Find where the given text appears and provide that cell's center as [X, Y] coordinate. 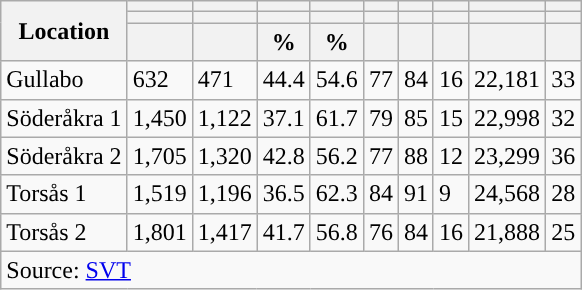
91 [416, 194]
Source: SVT [291, 270]
1,519 [160, 194]
76 [380, 232]
56.2 [336, 156]
85 [416, 118]
25 [564, 232]
Söderåkra 2 [64, 156]
Söderåkra 1 [64, 118]
Torsås 1 [64, 194]
44.4 [284, 80]
42.8 [284, 156]
62.3 [336, 194]
9 [450, 194]
54.6 [336, 80]
28 [564, 194]
36.5 [284, 194]
24,568 [508, 194]
1,450 [160, 118]
1,196 [224, 194]
22,998 [508, 118]
Location [64, 31]
37.1 [284, 118]
33 [564, 80]
36 [564, 156]
1,320 [224, 156]
12 [450, 156]
88 [416, 156]
15 [450, 118]
632 [160, 80]
21,888 [508, 232]
23,299 [508, 156]
41.7 [284, 232]
61.7 [336, 118]
56.8 [336, 232]
1,705 [160, 156]
79 [380, 118]
471 [224, 80]
22,181 [508, 80]
Torsås 2 [64, 232]
1,417 [224, 232]
Gullabo [64, 80]
1,801 [160, 232]
32 [564, 118]
1,122 [224, 118]
